Locate the cell with the specified text and output its [X, Y] center coordinate. 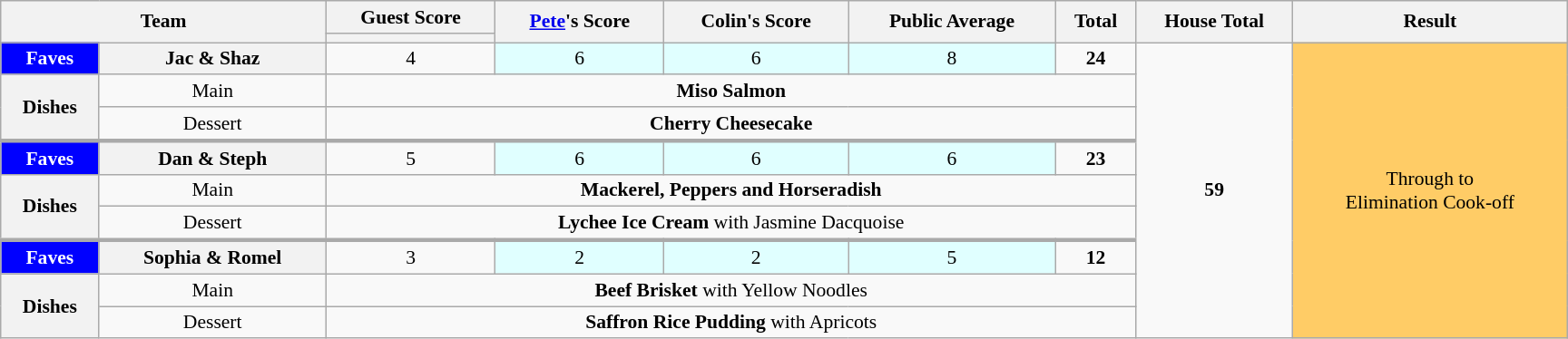
23 [1096, 158]
Guest Score [411, 17]
Beef Brisket with Yellow Noodles [731, 290]
Sophia & Romel [212, 257]
Dan & Steph [212, 158]
Result [1430, 22]
Through to Elimination Cook-off [1430, 190]
House Total [1214, 22]
Colin's Score [757, 22]
Public Average [953, 22]
3 [411, 257]
12 [1096, 257]
Jac & Shaz [212, 59]
Total [1096, 22]
Cherry Cheesecake [731, 123]
Mackerel, Peppers and Horseradish [731, 190]
59 [1214, 190]
8 [953, 59]
Pete's Score [580, 22]
Saffron Rice Pudding with Apricots [731, 323]
Team [163, 22]
Miso Salmon [731, 92]
4 [411, 59]
Lychee Ice Cream with Jasmine Dacquoise [731, 223]
24 [1096, 59]
